Return [X, Y] of the center of cell containing provided text 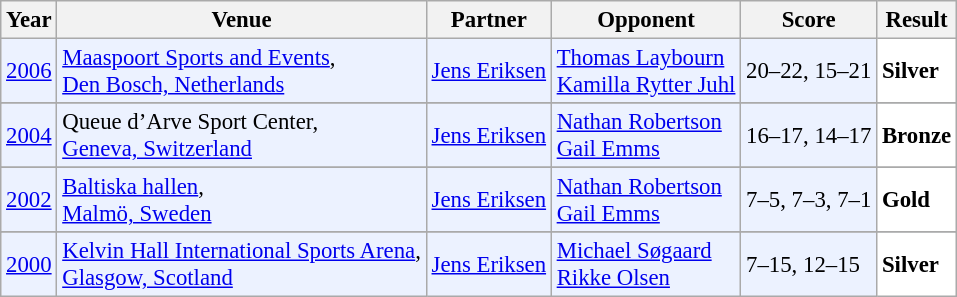
Baltiska hallen,Malmö, Sweden [242, 200]
Queue d’Arve Sport Center,Geneva, Switzerland [242, 136]
2002 [29, 200]
2000 [29, 264]
Venue [242, 20]
Result [917, 20]
Gold [917, 200]
Thomas Laybourn Kamilla Rytter Juhl [646, 72]
Bronze [917, 136]
Maaspoort Sports and Events,Den Bosch, Netherlands [242, 72]
2004 [29, 136]
Michael Søgaard Rikke Olsen [646, 264]
16–17, 14–17 [809, 136]
Score [809, 20]
Year [29, 20]
2006 [29, 72]
Kelvin Hall International Sports Arena,Glasgow, Scotland [242, 264]
Opponent [646, 20]
7–5, 7–3, 7–1 [809, 200]
20–22, 15–21 [809, 72]
7–15, 12–15 [809, 264]
Partner [488, 20]
